Locate the cell with the specified text and output its (X, Y) center coordinate. 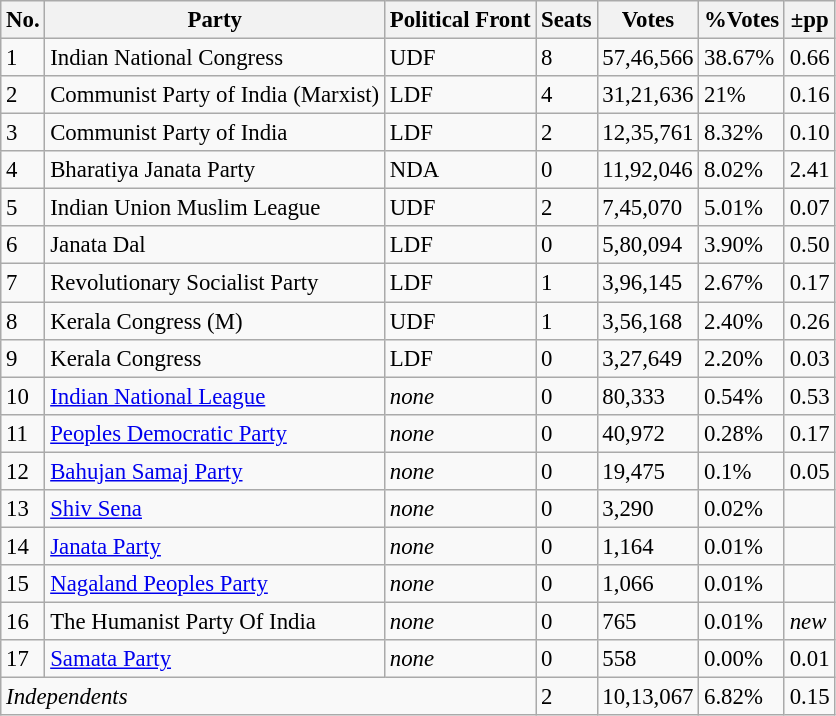
Seats (566, 20)
9 (23, 358)
2.67% (742, 283)
Indian National League (215, 396)
14 (23, 546)
Shiv Sena (215, 509)
Kerala Congress (215, 358)
15 (23, 584)
NDA (460, 170)
0.07 (809, 208)
Janata Dal (215, 245)
Janata Party (215, 546)
3,96,145 (648, 283)
Party (215, 20)
%Votes (742, 20)
The Humanist Party Of India (215, 621)
Revolutionary Socialist Party (215, 283)
Bharatiya Janata Party (215, 170)
0.28% (742, 433)
8.32% (742, 133)
3 (23, 133)
5,80,094 (648, 245)
Indian National Congress (215, 58)
3,290 (648, 509)
Nagaland Peoples Party (215, 584)
Indian Union Muslim League (215, 208)
765 (648, 621)
0.01 (809, 659)
Kerala Congress (M) (215, 321)
0.02% (742, 509)
±pp (809, 20)
0.00% (742, 659)
0.66 (809, 58)
0.50 (809, 245)
0.26 (809, 321)
No. (23, 20)
2.41 (809, 170)
19,475 (648, 471)
5.01% (742, 208)
31,21,636 (648, 95)
5 (23, 208)
Communist Party of India (Marxist) (215, 95)
Bahujan Samaj Party (215, 471)
0.10 (809, 133)
Independents (268, 697)
558 (648, 659)
0.54% (742, 396)
0.05 (809, 471)
12 (23, 471)
0.16 (809, 95)
Votes (648, 20)
6 (23, 245)
3,56,168 (648, 321)
10,13,067 (648, 697)
Political Front (460, 20)
1,164 (648, 546)
21% (742, 95)
6.82% (742, 697)
10 (23, 396)
0.1% (742, 471)
7 (23, 283)
0.53 (809, 396)
2.40% (742, 321)
3.90% (742, 245)
3,27,649 (648, 358)
Peoples Democratic Party (215, 433)
Samata Party (215, 659)
11,92,046 (648, 170)
80,333 (648, 396)
17 (23, 659)
7,45,070 (648, 208)
0.15 (809, 697)
Communist Party of India (215, 133)
16 (23, 621)
1,066 (648, 584)
8.02% (742, 170)
57,46,566 (648, 58)
2.20% (742, 358)
38.67% (742, 58)
12,35,761 (648, 133)
40,972 (648, 433)
13 (23, 509)
new (809, 621)
11 (23, 433)
0.03 (809, 358)
